Find where the given text appears and provide that cell's center as (X, Y) coordinate. 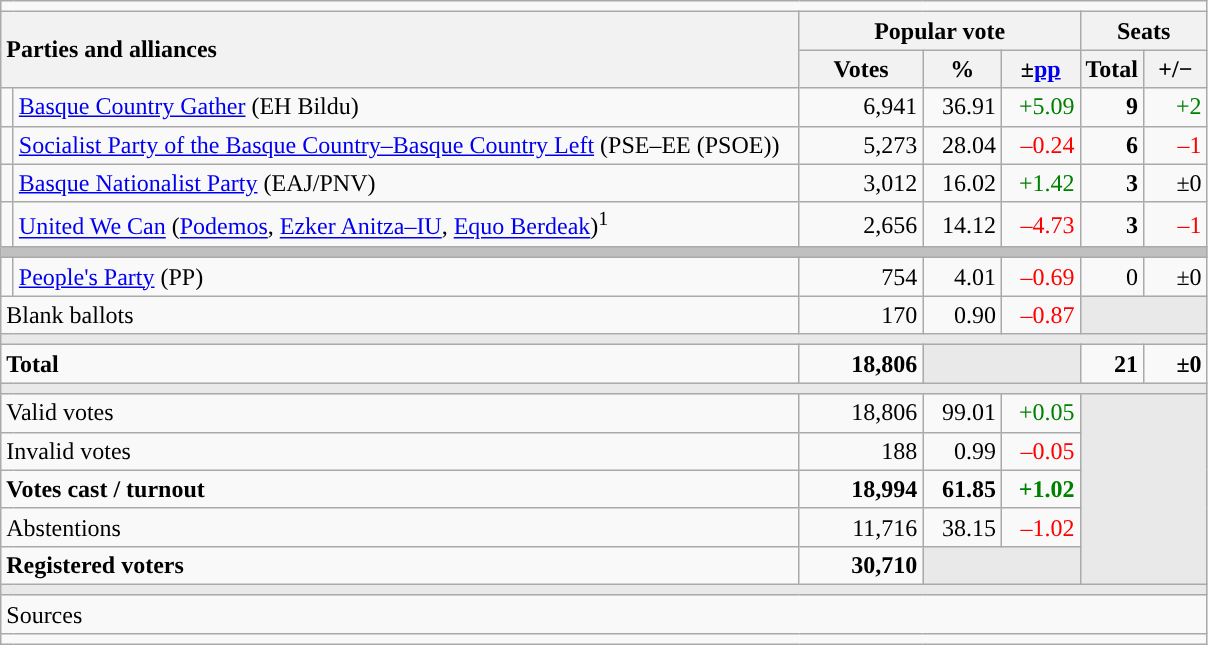
–4.73 (1040, 224)
21 (1112, 364)
30,710 (861, 565)
36.91 (962, 107)
14.12 (962, 224)
Parties and alliances (400, 50)
+/− (1176, 69)
61.85 (962, 489)
11,716 (861, 527)
18,994 (861, 489)
Abstentions (400, 527)
Invalid votes (400, 451)
–1.02 (1040, 527)
Seats (1144, 31)
0.90 (962, 315)
–0.05 (1040, 451)
Valid votes (400, 413)
+0.05 (1040, 413)
6 (1112, 145)
5,273 (861, 145)
0 (1112, 277)
% (962, 69)
+1.42 (1040, 183)
–0.24 (1040, 145)
–0.87 (1040, 315)
+5.09 (1040, 107)
38.15 (962, 527)
Blank ballots (400, 315)
28.04 (962, 145)
Votes cast / turnout (400, 489)
Sources (604, 614)
–0.69 (1040, 277)
People's Party (PP) (406, 277)
Popular vote (940, 31)
9 (1112, 107)
Socialist Party of the Basque Country–Basque Country Left (PSE–EE (PSOE)) (406, 145)
Registered voters (400, 565)
±pp (1040, 69)
Basque Nationalist Party (EAJ/PNV) (406, 183)
4.01 (962, 277)
16.02 (962, 183)
188 (861, 451)
6,941 (861, 107)
170 (861, 315)
3,012 (861, 183)
Basque Country Gather (EH Bildu) (406, 107)
+1.02 (1040, 489)
754 (861, 277)
99.01 (962, 413)
United We Can (Podemos, Ezker Anitza–IU, Equo Berdeak)1 (406, 224)
+2 (1176, 107)
2,656 (861, 224)
0.99 (962, 451)
Votes (861, 69)
